Find where the given text appears and provide that cell's center as (x, y) coordinate. 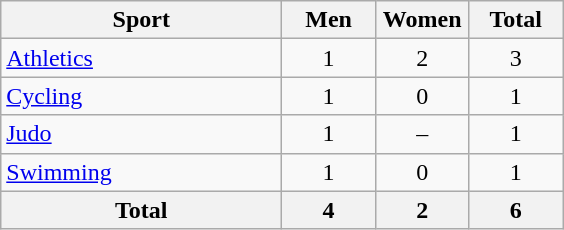
Men (329, 20)
Swimming (142, 172)
– (422, 134)
Judo (142, 134)
Cycling (142, 96)
Athletics (142, 58)
Women (422, 20)
4 (329, 210)
6 (516, 210)
Sport (142, 20)
3 (516, 58)
